Determine the [X, Y] coordinate at the center of the cell enclosing the given text.  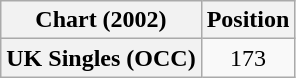
Position [248, 20]
173 [248, 58]
UK Singles (OCC) [101, 58]
Chart (2002) [101, 20]
